Output the [X, Y] coordinate of the center of the cell containing the given text.  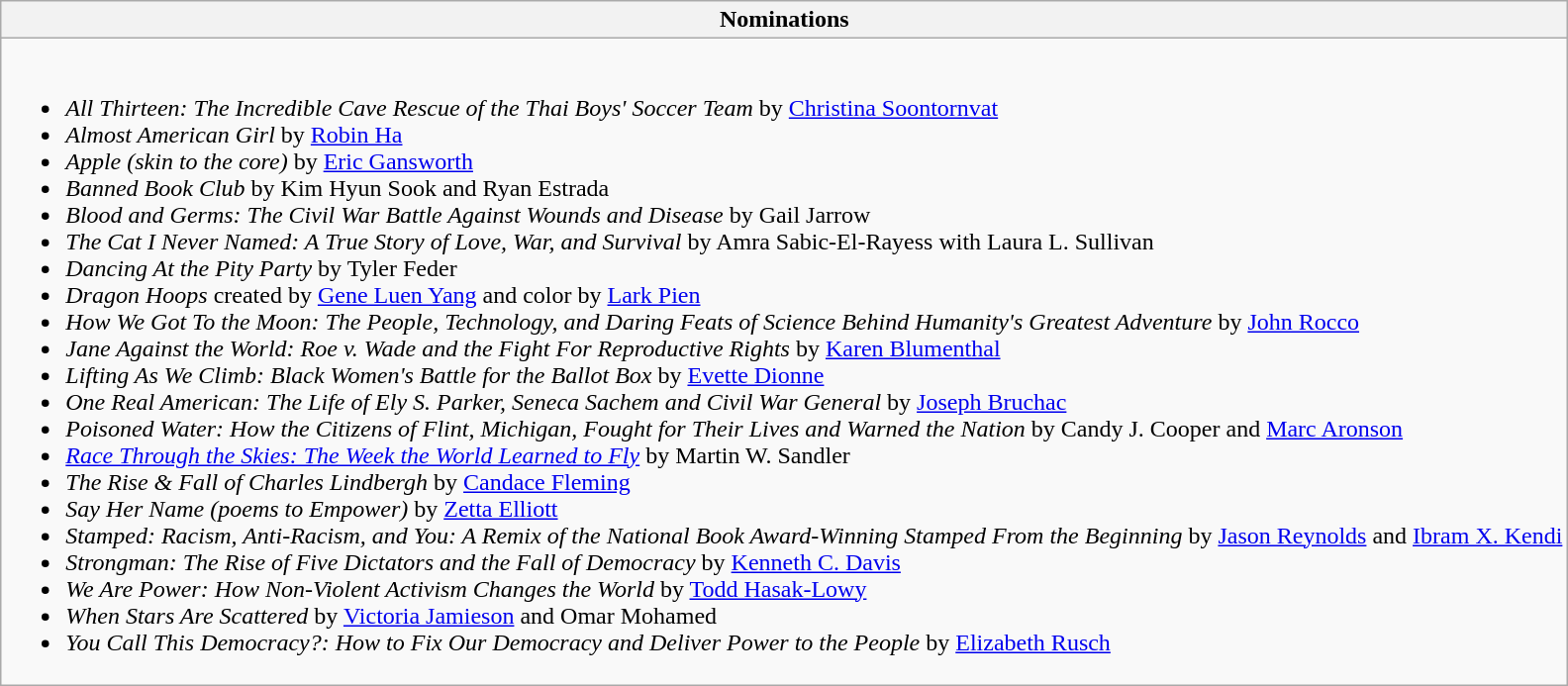
Nominations [784, 20]
